Capture the cell that displays the provided text and extract its (X, Y) central coordinate. 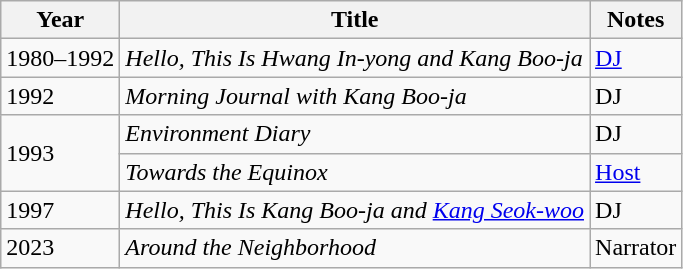
1980–1992 (60, 58)
Host (636, 172)
Around the Neighborhood (355, 248)
Title (355, 20)
Environment Diary (355, 134)
Narrator (636, 248)
Hello, This Is Kang Boo-ja and Kang Seok-woo (355, 210)
Hello, This Is Hwang In-yong and Kang Boo-ja (355, 58)
Notes (636, 20)
Towards the Equinox (355, 172)
1997 (60, 210)
Year (60, 20)
1992 (60, 96)
1993 (60, 153)
2023 (60, 248)
Morning Journal with Kang Boo-ja (355, 96)
